Capture the cell that displays the provided text and extract its (X, Y) central coordinate. 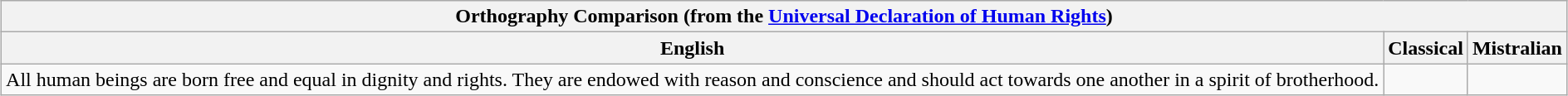
Mistralian (1517, 48)
Orthography Comparison (from the Universal Declaration of Human Rights) (784, 17)
English (693, 48)
Classical (1426, 48)
